Return [X, Y] of the center of cell containing provided text 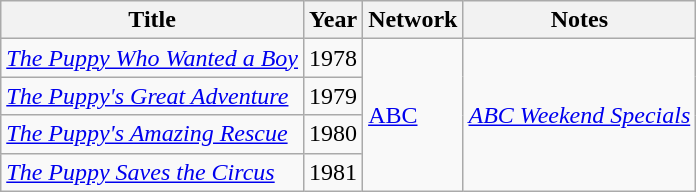
ABC [413, 115]
The Puppy Saves the Circus [152, 172]
Year [334, 20]
The Puppy Who Wanted a Boy [152, 58]
Title [152, 20]
Notes [580, 20]
1980 [334, 134]
Network [413, 20]
1981 [334, 172]
The Puppy's Amazing Rescue [152, 134]
The Puppy's Great Adventure [152, 96]
ABC Weekend Specials [580, 115]
1978 [334, 58]
1979 [334, 96]
